For the text-containing cell, return its midpoint in [X, Y] coordinate format. 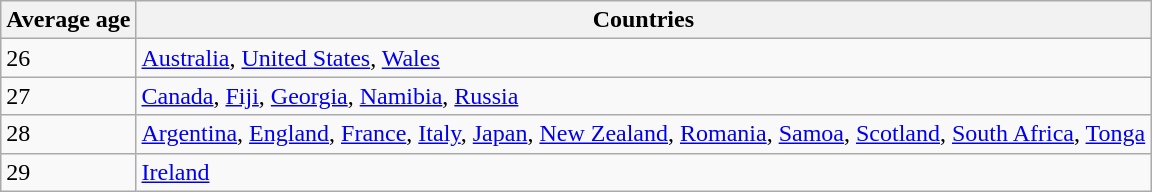
27 [68, 96]
28 [68, 134]
26 [68, 58]
Argentina, England, France, Italy, Japan, New Zealand, Romania, Samoa, Scotland, South Africa, Tonga [644, 134]
Australia, United States, Wales [644, 58]
Ireland [644, 172]
Countries [644, 20]
Average age [68, 20]
Canada, Fiji, Georgia, Namibia, Russia [644, 96]
29 [68, 172]
